Detect which cell encompasses the target text, then output its (x, y) center coordinate. 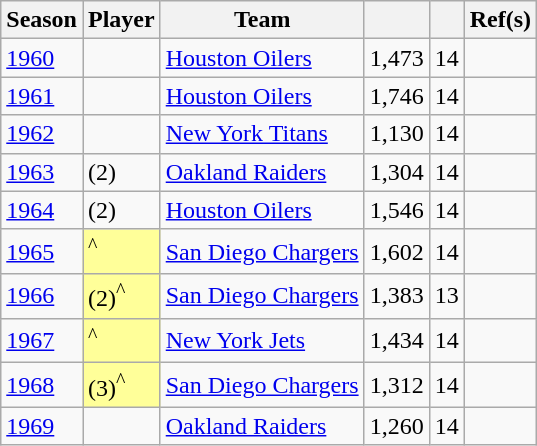
1,546 (396, 210)
Player (121, 20)
1968 (42, 386)
1,130 (396, 134)
1966 (42, 296)
1965 (42, 252)
1967 (42, 340)
1,304 (396, 172)
Season (42, 20)
1961 (42, 96)
1,383 (396, 296)
1969 (42, 426)
1,434 (396, 340)
(2)^ (121, 296)
1963 (42, 172)
(3)^ (121, 386)
Team (262, 20)
1964 (42, 210)
Ref(s) (500, 20)
1,260 (396, 426)
1,473 (396, 58)
1962 (42, 134)
1,602 (396, 252)
New York Jets (262, 340)
New York Titans (262, 134)
1,746 (396, 96)
1,312 (396, 386)
13 (446, 296)
1960 (42, 58)
